Return [x, y] of the center of cell containing provided text 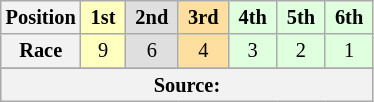
Race [41, 51]
Source: [187, 85]
Position [41, 17]
3rd [203, 17]
6 [152, 51]
4 [203, 51]
6th [349, 17]
5th [301, 17]
3 [253, 51]
2nd [152, 17]
1 [349, 51]
9 [104, 51]
2 [301, 51]
4th [253, 17]
1st [104, 17]
